Determine the [x, y] coordinate at the center of the cell enclosing the given text.  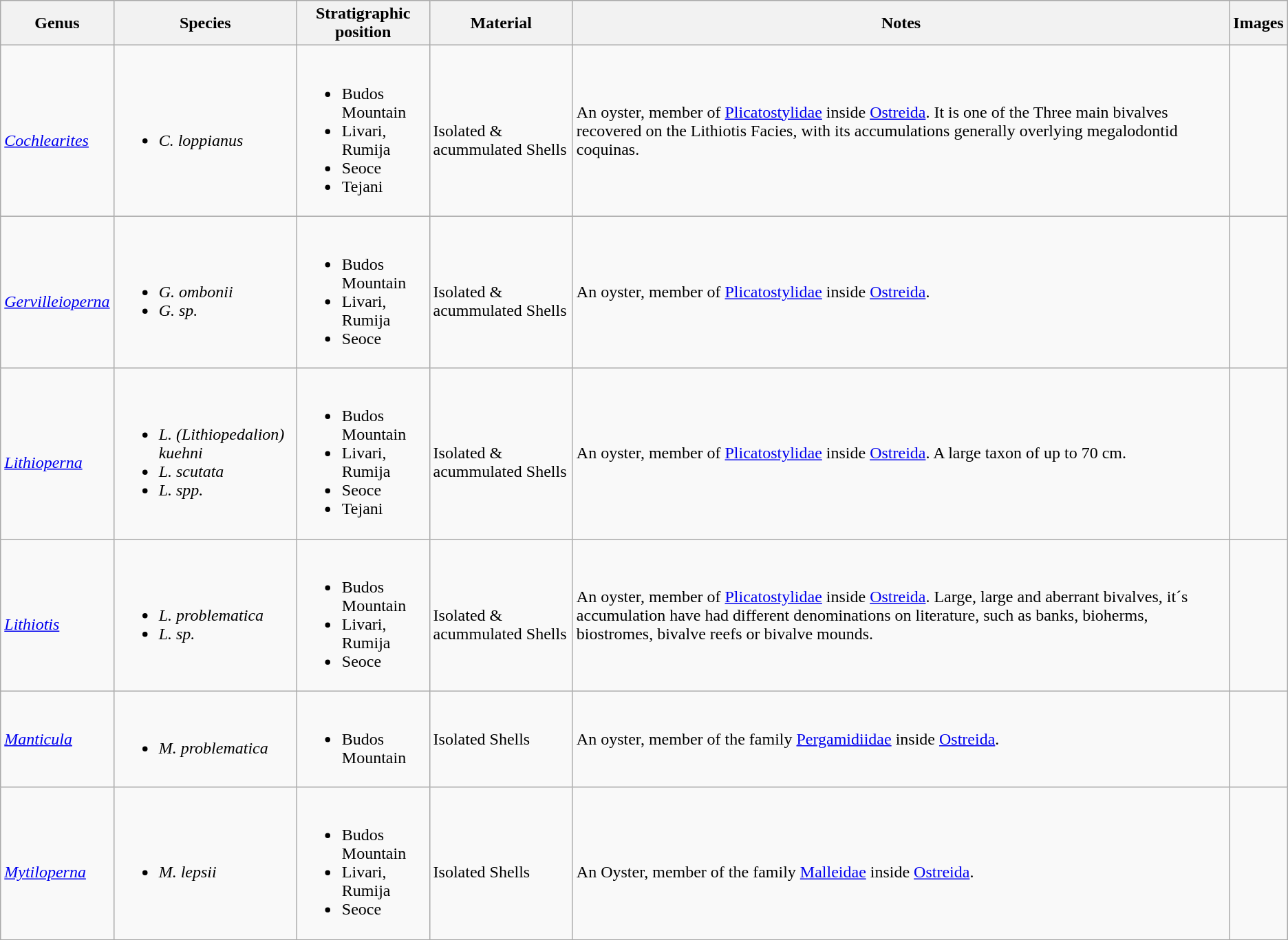
Mytiloperna [57, 863]
Images [1258, 23]
Lithioperna [57, 453]
L. (Lithiopedalion) kuehniL. scutataL. spp. [205, 453]
An Oyster, member of the family Malleidae inside Ostreida. [901, 863]
G. omboniiG. sp. [205, 292]
An oyster, member of the family Pergamidiidae inside Ostreida. [901, 739]
Lithiotis [57, 615]
Gervilleioperna [57, 292]
An oyster, member of Plicatostylidae inside Ostreida. [901, 292]
An oyster, member of Plicatostylidae inside Ostreida. A large taxon of up to 70 cm. [901, 453]
L. problematicaL. sp. [205, 615]
Stratigraphic position [363, 23]
M. problematica [205, 739]
Material [501, 23]
Budos Mountain [363, 739]
Manticula [57, 739]
Genus [57, 23]
Notes [901, 23]
C. loppianus [205, 131]
Cochlearites [57, 131]
M. lepsii [205, 863]
Species [205, 23]
